Locate the cell with the specified text and output its [X, Y] center coordinate. 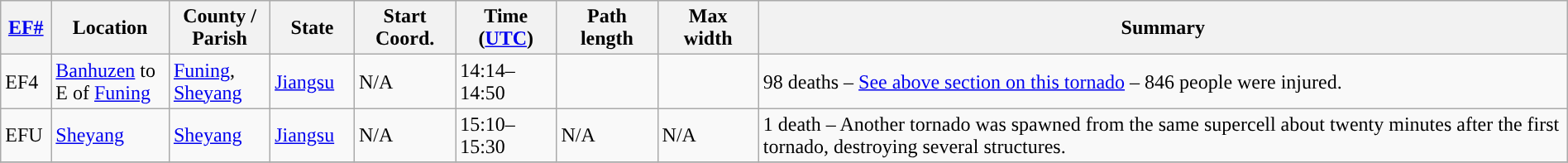
Location [111, 28]
15:10–15:30 [506, 136]
1 death – Another tornado was spawned from the same supercell about twenty minutes after the first tornado, destroying several structures. [1163, 136]
Banhuzen to E of Funing [111, 81]
Funing, Sheyang [219, 81]
Start Coord. [404, 28]
14:14–14:50 [506, 81]
Summary [1163, 28]
EF# [26, 28]
98 deaths – See above section on this tornado – 846 people were injured. [1163, 81]
EF4 [26, 81]
Time (UTC) [506, 28]
County / Parish [219, 28]
Max width [708, 28]
State [313, 28]
Path length [607, 28]
EFU [26, 136]
